Extract the (x, y) coordinate from the center of the cell holding the provided text.  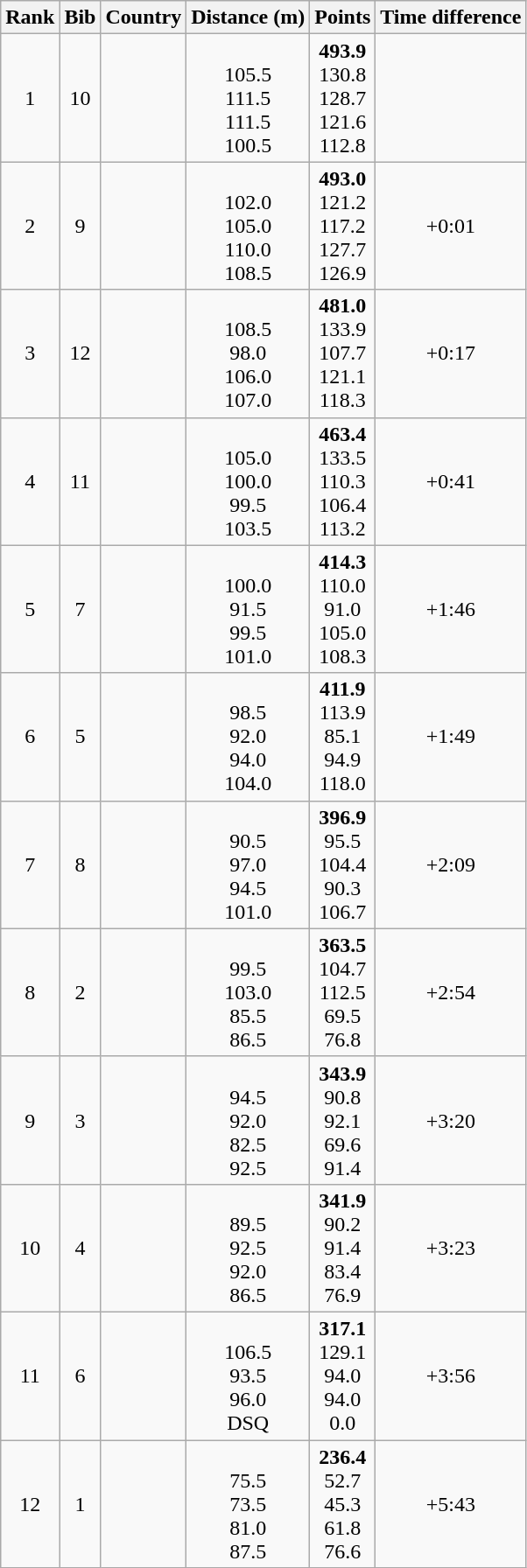
+2:54 (451, 992)
+0:17 (451, 353)
98.592.094.0104.0 (249, 737)
75.573.581.087.5 (249, 1504)
100.091.599.5101.0 (249, 609)
+3:23 (451, 1248)
Time difference (451, 17)
99.5103.085.586.5 (249, 992)
+1:46 (451, 609)
90.597.094.5101.0 (249, 864)
+0:41 (451, 481)
+5:43 (451, 1504)
414.3110.091.0105.0108.3 (343, 609)
493.9130.8128.7121.6112.8 (343, 98)
94.592.082.592.5 (249, 1120)
493.0121.2117.2127.7126.9 (343, 226)
341.990.291.483.476.9 (343, 1248)
+1:49 (451, 737)
343.990.892.169.691.4 (343, 1120)
481.0133.9107.7121.1118.3 (343, 353)
108.598.0106.0107.0 (249, 353)
+2:09 (451, 864)
102.0105.0110.0108.5 (249, 226)
105.0100.099.5103.5 (249, 481)
Country (144, 17)
106.593.596.0DSQ (249, 1375)
105.5111.5111.5100.5 (249, 98)
Bib (81, 17)
89.592.592.086.5 (249, 1248)
396.995.5104.490.3106.7 (343, 864)
Distance (m) (249, 17)
463.4133.5110.3106.4113.2 (343, 481)
Points (343, 17)
363.5104.7112.569.576.8 (343, 992)
236.452.745.361.876.6 (343, 1504)
+0:01 (451, 226)
Rank (30, 17)
+3:56 (451, 1375)
411.9113.985.194.9118.0 (343, 737)
317.1129.194.094.00.0 (343, 1375)
+3:20 (451, 1120)
